Determine the (X, Y) coordinate at the center of the cell enclosing the given text.  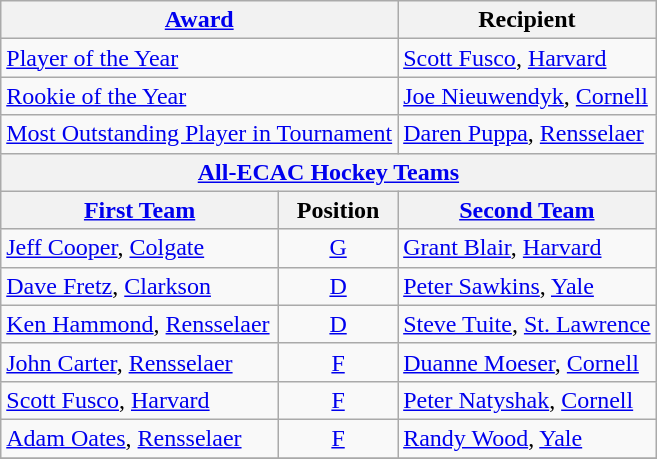
Duanne Moeser, Cornell (527, 362)
Award (200, 20)
Jeff Cooper, Colgate (140, 248)
Ken Hammond, Rensselaer (140, 324)
Recipient (527, 20)
Joe Nieuwendyk, Cornell (527, 96)
Most Outstanding Player in Tournament (200, 134)
Second Team (527, 210)
John Carter, Rensselaer (140, 362)
G (338, 248)
Player of the Year (200, 58)
Rookie of the Year (200, 96)
Randy Wood, Yale (527, 438)
Adam Oates, Rensselaer (140, 438)
Peter Sawkins, Yale (527, 286)
First Team (140, 210)
Peter Natyshak, Cornell (527, 400)
Dave Fretz, Clarkson (140, 286)
Daren Puppa, Rensselaer (527, 134)
Grant Blair, Harvard (527, 248)
All-ECAC Hockey Teams (328, 172)
Steve Tuite, St. Lawrence (527, 324)
Position (338, 210)
